Output the [X, Y] coordinate of the center of the cell containing the given text.  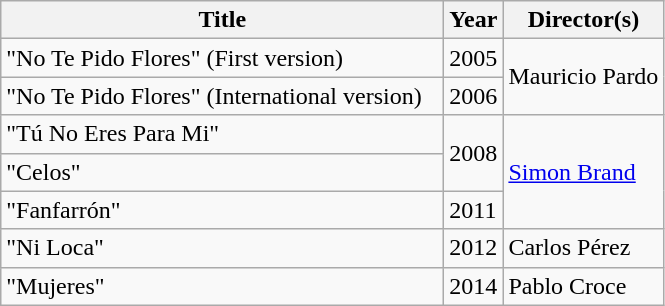
Mauricio Pardo [584, 77]
"Ni Loca" [222, 248]
2012 [474, 248]
"Tú No Eres Para Mi" [222, 134]
"Fanfarrón" [222, 210]
2008 [474, 153]
"No Te Pido Flores" (International version) [222, 96]
Simon Brand [584, 172]
Director(s) [584, 20]
Title [222, 20]
2005 [474, 58]
Carlos Pérez [584, 248]
"No Te Pido Flores" (First version) [222, 58]
Year [474, 20]
2006 [474, 96]
2011 [474, 210]
"Celos" [222, 172]
"Mujeres" [222, 286]
2014 [474, 286]
Pablo Croce [584, 286]
